Pinpoint the cell where the given text exists, returning its (X, Y) midpoint coordinate. 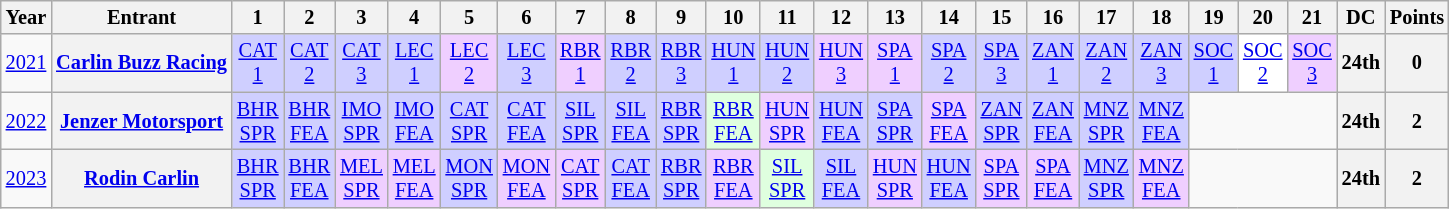
20 (1262, 17)
Rodin Carlin (142, 178)
ZAN2 (1106, 63)
Year (26, 17)
IMOFEA (414, 121)
10 (733, 17)
Carlin Buzz Racing (142, 63)
6 (526, 17)
Entrant (142, 17)
Jenzer Motorsport (142, 121)
LEC1 (414, 63)
15 (1002, 17)
ZANSPR (1002, 121)
16 (1053, 17)
MONSPR (470, 178)
5 (470, 17)
19 (1214, 17)
9 (681, 17)
CAT3 (362, 63)
SPA3 (1002, 63)
DC (1361, 17)
HUN1 (733, 63)
RBR1 (580, 63)
12 (841, 17)
Points (1417, 17)
SOC2 (1262, 63)
1 (258, 17)
RBR3 (681, 63)
RBR2 (630, 63)
2022 (26, 121)
MONFEA (526, 178)
2021 (26, 63)
13 (895, 17)
11 (787, 17)
SPA2 (949, 63)
SOC3 (1312, 63)
MELSPR (362, 178)
2023 (26, 178)
14 (949, 17)
HUN3 (841, 63)
21 (1312, 17)
4 (414, 17)
LEC2 (470, 63)
CAT2 (310, 63)
3 (362, 17)
SOC1 (1214, 63)
ZAN1 (1053, 63)
LEC3 (526, 63)
ZANFEA (1053, 121)
CAT1 (258, 63)
17 (1106, 17)
MELFEA (414, 178)
IMOSPR (362, 121)
HUN2 (787, 63)
0 (1417, 63)
7 (580, 17)
ZAN3 (1162, 63)
8 (630, 17)
18 (1162, 17)
SPA1 (895, 63)
